Pinpoint the cell where the given text exists, returning its (X, Y) midpoint coordinate. 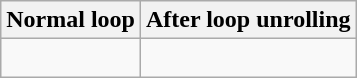
After loop unrolling (248, 20)
Normal loop (71, 20)
